Find where the given text appears and provide that cell's center as [x, y] coordinate. 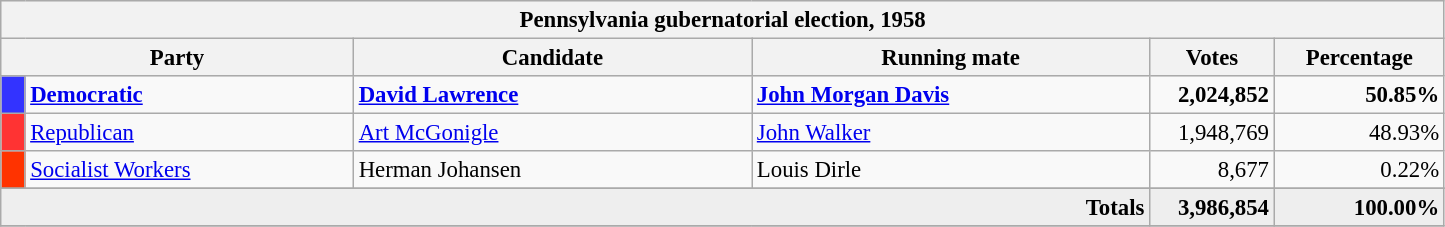
Republican [189, 133]
0.22% [1359, 170]
48.93% [1359, 133]
Votes [1212, 58]
Herman Johansen [552, 170]
John Morgan Davis [951, 95]
David Lawrence [552, 95]
2,024,852 [1212, 95]
3,986,854 [1212, 208]
Candidate [552, 58]
50.85% [1359, 95]
1,948,769 [1212, 133]
100.00% [1359, 208]
Totals [576, 208]
Running mate [951, 58]
John Walker [951, 133]
Democratic [189, 95]
Percentage [1359, 58]
Socialist Workers [189, 170]
Art McGonigle [552, 133]
Louis Dirle [951, 170]
8,677 [1212, 170]
Pennsylvania gubernatorial election, 1958 [723, 20]
Party [178, 58]
